Extract the (X, Y) coordinate from the center of the cell holding the provided text.  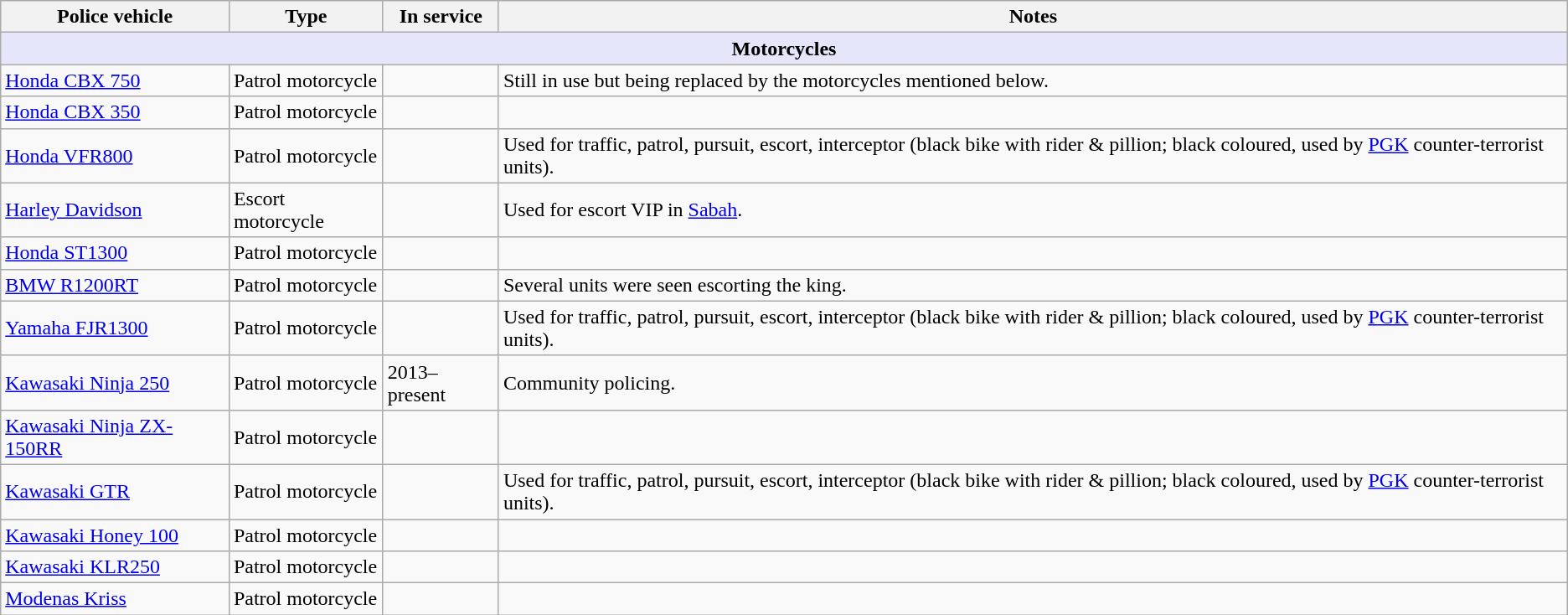
Kawasaki KLR250 (116, 567)
Several units were seen escorting the king. (1033, 285)
Community policing. (1033, 382)
Honda VFR800 (116, 156)
Kawasaki Ninja ZX-150RR (116, 437)
Notes (1033, 17)
Modenas Kriss (116, 599)
In service (441, 17)
Harley Davidson (116, 209)
Used for escort VIP in Sabah. (1033, 209)
Type (306, 17)
2013–present (441, 382)
Escort motorcycle (306, 209)
Still in use but being replaced by the motorcycles mentioned below. (1033, 80)
Honda CBX 350 (116, 112)
Police vehicle (116, 17)
Honda ST1300 (116, 253)
Kawasaki Ninja 250 (116, 382)
Honda CBX 750 (116, 80)
Kawasaki GTR (116, 491)
Yamaha FJR1300 (116, 328)
Motorcycles (784, 49)
Kawasaki Honey 100 (116, 535)
BMW R1200RT (116, 285)
